Extract the [X, Y] coordinate from the center of the cell holding the provided text.  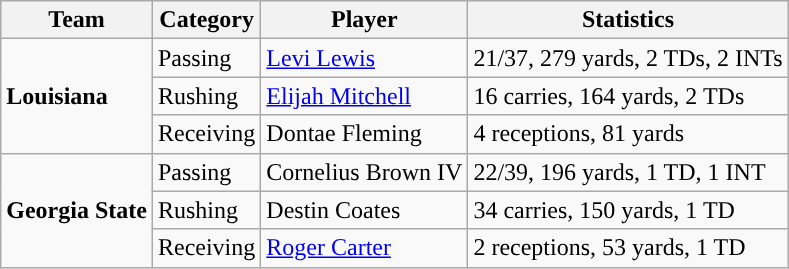
Roger Carter [364, 248]
2 receptions, 53 yards, 1 TD [628, 248]
Dontae Fleming [364, 134]
Category [206, 20]
Statistics [628, 20]
22/39, 196 yards, 1 TD, 1 INT [628, 172]
Elijah Mitchell [364, 96]
16 carries, 164 yards, 2 TDs [628, 96]
34 carries, 150 yards, 1 TD [628, 210]
Cornelius Brown IV [364, 172]
Levi Lewis [364, 58]
Team [77, 20]
Louisiana [77, 96]
Player [364, 20]
Georgia State [77, 210]
Destin Coates [364, 210]
21/37, 279 yards, 2 TDs, 2 INTs [628, 58]
4 receptions, 81 yards [628, 134]
